Identify which cell holds the provided text, then report its (X, Y) central coordinate. 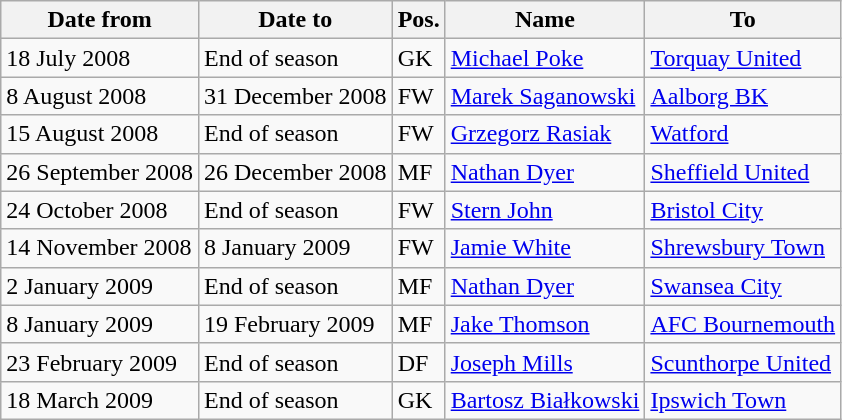
Bristol City (743, 210)
AFC Bournemouth (743, 324)
Jamie White (545, 248)
Date to (295, 20)
14 November 2008 (100, 248)
31 December 2008 (295, 96)
To (743, 20)
Michael Poke (545, 58)
Scunthorpe United (743, 362)
Ipswich Town (743, 400)
Joseph Mills (545, 362)
Marek Saganowski (545, 96)
18 March 2009 (100, 400)
Shrewsbury Town (743, 248)
Date from (100, 20)
Swansea City (743, 286)
Name (545, 20)
DF (418, 362)
Torquay United (743, 58)
26 September 2008 (100, 172)
18 July 2008 (100, 58)
Stern John (545, 210)
26 December 2008 (295, 172)
Watford (743, 134)
Pos. (418, 20)
15 August 2008 (100, 134)
Bartosz Białkowski (545, 400)
23 February 2009 (100, 362)
2 January 2009 (100, 286)
24 October 2008 (100, 210)
Jake Thomson (545, 324)
19 February 2009 (295, 324)
Aalborg BK (743, 96)
8 August 2008 (100, 96)
Sheffield United (743, 172)
Grzegorz Rasiak (545, 134)
